Locate the cell with the specified text and output its [x, y] center coordinate. 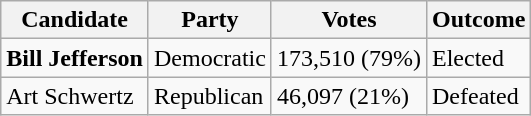
Candidate [75, 20]
Democratic [210, 58]
173,510 (79%) [348, 58]
Party [210, 20]
Defeated [478, 96]
Art Schwertz [75, 96]
Votes [348, 20]
46,097 (21%) [348, 96]
Republican [210, 96]
Elected [478, 58]
Outcome [478, 20]
Bill Jefferson [75, 58]
